Locate the cell with the specified text and output its (X, Y) center coordinate. 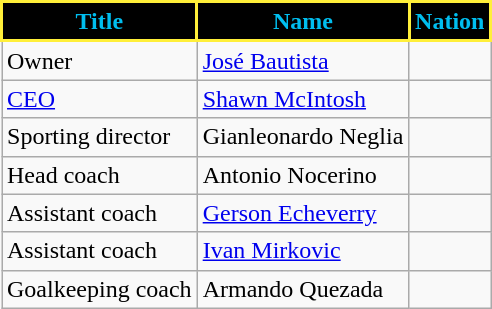
Owner (100, 60)
Sporting director (100, 137)
Title (100, 22)
Ivan Mirkovic (303, 251)
Gerson Echeverry (303, 213)
Nation (450, 22)
Shawn McIntosh (303, 99)
Name (303, 22)
CEO (100, 99)
José Bautista (303, 60)
Antonio Nocerino (303, 175)
Armando Quezada (303, 289)
Goalkeeping coach (100, 289)
Head coach (100, 175)
Gianleonardo Neglia (303, 137)
